Locate the cell with the specified text and output its [X, Y] center coordinate. 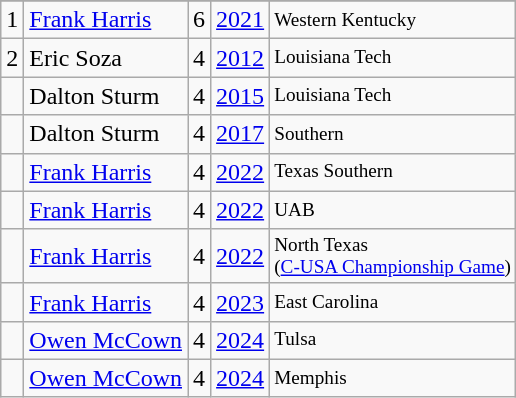
Eric Soza [106, 58]
2012 [240, 58]
Tulsa [393, 340]
Texas Southern [393, 172]
2015 [240, 96]
2017 [240, 134]
2 [12, 58]
6 [200, 20]
UAB [393, 210]
North Texas(C-USA Championship Game) [393, 256]
1 [12, 20]
Memphis [393, 378]
Southern [393, 134]
2021 [240, 20]
Western Kentucky [393, 20]
East Carolina [393, 302]
2023 [240, 302]
